Search for the cell housing the specified text and yield its [X, Y] center coordinate. 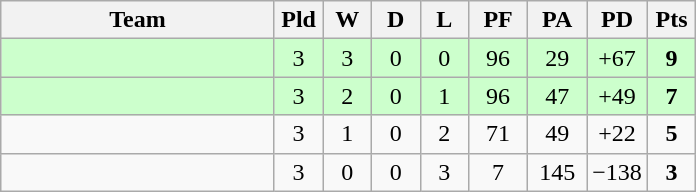
PF [498, 20]
W [348, 20]
D [396, 20]
−138 [618, 172]
47 [558, 96]
49 [558, 134]
Team [138, 20]
+49 [618, 96]
PD [618, 20]
PA [558, 20]
+22 [618, 134]
Pld [298, 20]
L [444, 20]
71 [498, 134]
5 [672, 134]
Pts [672, 20]
9 [672, 58]
145 [558, 172]
+67 [618, 58]
29 [558, 58]
